Determine the (X, Y) coordinate at the center of the cell enclosing the given text.  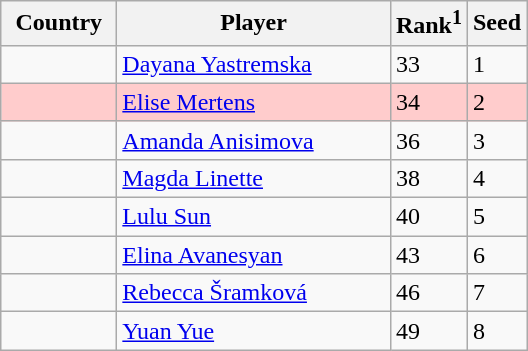
Dayana Yastremska (254, 64)
Yuan Yue (254, 331)
38 (428, 178)
Rebecca Šramková (254, 293)
3 (496, 140)
Player (254, 24)
Elina Avanesyan (254, 255)
Magda Linette (254, 178)
Elise Mertens (254, 102)
43 (428, 255)
5 (496, 217)
Amanda Anisimova (254, 140)
6 (496, 255)
46 (428, 293)
49 (428, 331)
Seed (496, 24)
4 (496, 178)
33 (428, 64)
8 (496, 331)
Rank1 (428, 24)
Lulu Sun (254, 217)
Country (59, 24)
2 (496, 102)
7 (496, 293)
1 (496, 64)
36 (428, 140)
40 (428, 217)
34 (428, 102)
